Extract the (x, y) coordinate from the center of the cell holding the provided text.  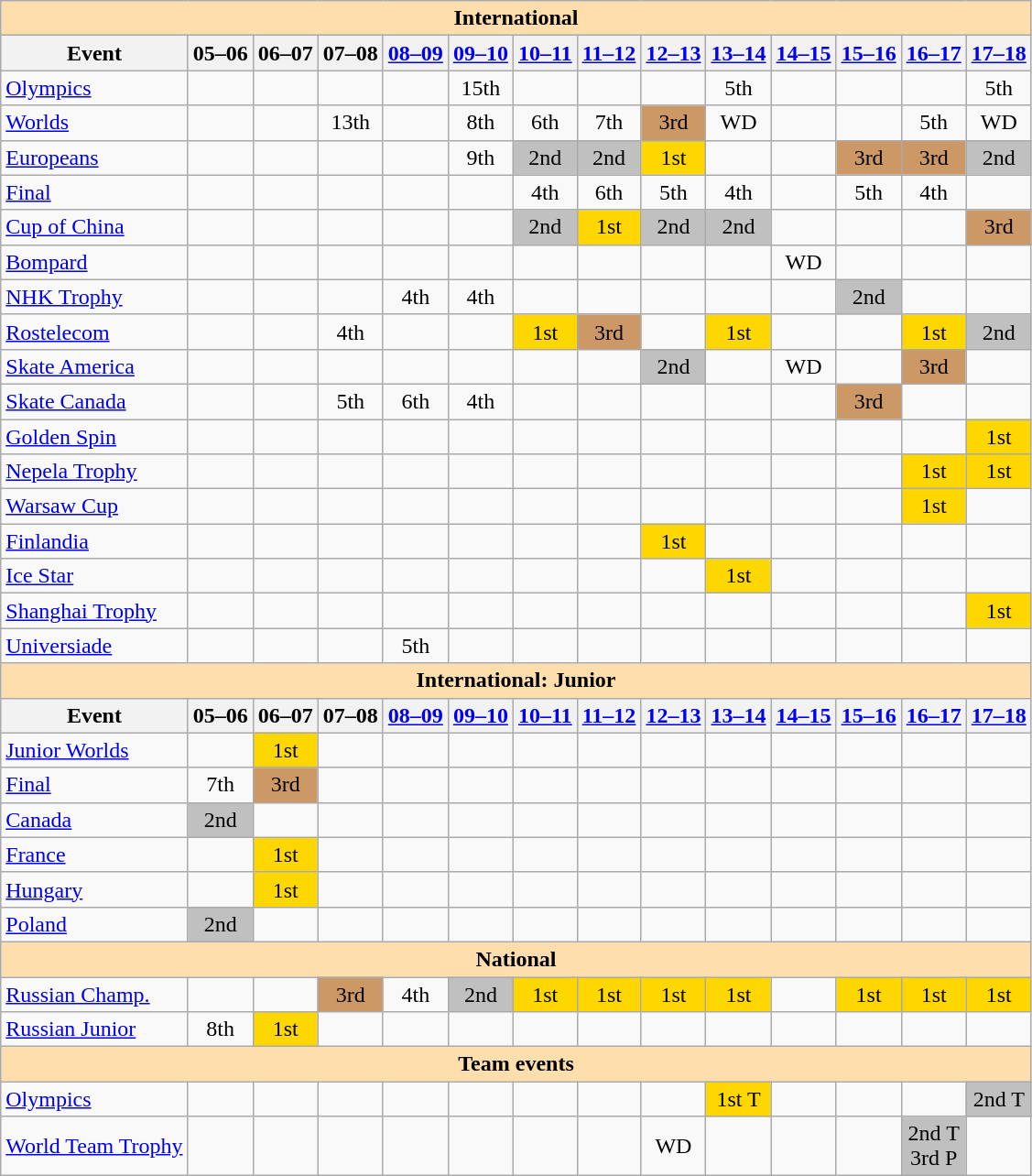
Nepela Trophy (94, 472)
Cup of China (94, 227)
Poland (94, 924)
International: Junior (516, 681)
Russian Champ. (94, 994)
Canada (94, 820)
Shanghai Trophy (94, 611)
France (94, 855)
9th (480, 158)
World Team Trophy (94, 1147)
Worlds (94, 123)
Skate America (94, 366)
1st T (738, 1099)
15th (480, 88)
Rostelecom (94, 332)
Ice Star (94, 576)
Team events (516, 1064)
Golden Spin (94, 437)
Europeans (94, 158)
Universiade (94, 646)
2nd T (998, 1099)
Hungary (94, 889)
Warsaw Cup (94, 506)
NHK Trophy (94, 297)
Finlandia (94, 541)
Skate Canada (94, 401)
International (516, 18)
Bompard (94, 262)
2nd T 3rd P (934, 1147)
13th (350, 123)
Junior Worlds (94, 750)
Russian Junior (94, 1029)
National (516, 959)
